Return the (X, Y) coordinate for the center point of the cell that contains the specified text.  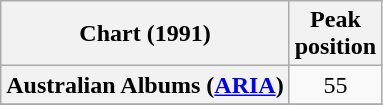
Peakposition (335, 34)
55 (335, 85)
Chart (1991) (145, 34)
Australian Albums (ARIA) (145, 85)
